Return [x, y] of the center of cell containing provided text 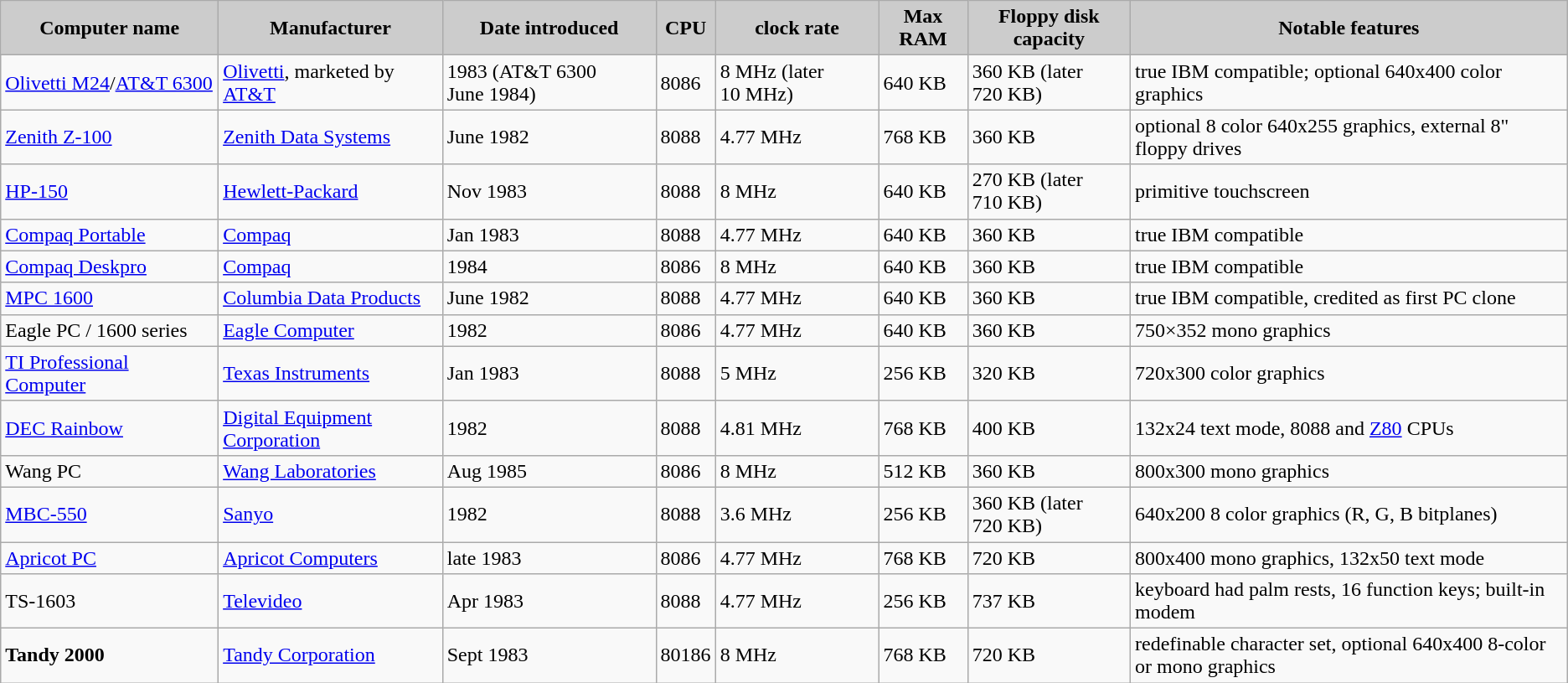
Tandy 2000 [110, 655]
Date introduced [549, 28]
Apr 1983 [549, 602]
Computer name [110, 28]
720x300 color graphics [1349, 374]
Zenith Z-100 [110, 137]
270 KB (later 710 KB) [1049, 191]
Eagle PC / 1600 series [110, 330]
MPC 1600 [110, 298]
1984 [549, 266]
Olivetti M24/AT&T 6300 [110, 82]
TI Professional Computer [110, 374]
HP-150 [110, 191]
TS-1603 [110, 602]
MBC-550 [110, 515]
Wang Laboratories [331, 471]
Compaq Portable [110, 235]
DEC Rainbow [110, 427]
512 KB [923, 471]
Notable features [1349, 28]
Apricot PC [110, 557]
320 KB [1049, 374]
late 1983 [549, 557]
640x200 8 color graphics (R, G, B bitplanes) [1349, 515]
800x400 mono graphics, 132x50 text mode [1349, 557]
Max RAM [923, 28]
Sanyo [331, 515]
Televideo [331, 602]
Columbia Data Products [331, 298]
400 KB [1049, 427]
keyboard had palm rests, 16 function keys; built-in modem [1349, 602]
Floppy disk capacity [1049, 28]
3.6 MHz [797, 515]
Nov 1983 [549, 191]
primitive touchscreen [1349, 191]
800x300 mono graphics [1349, 471]
Manufacturer [331, 28]
Aug 1985 [549, 471]
Apricot Computers [331, 557]
132x24 text mode, 8088 and Z80 CPUs [1349, 427]
5 MHz [797, 374]
8 MHz (later 10 MHz) [797, 82]
80186 [685, 655]
Olivetti, marketed by AT&T [331, 82]
Sept 1983 [549, 655]
true IBM compatible; optional 640x400 color graphics [1349, 82]
Wang PC [110, 471]
750×352 mono graphics [1349, 330]
Eagle Computer [331, 330]
1983 (AT&T 6300 June 1984) [549, 82]
redefinable character set, optional 640x400 8-color or mono graphics [1349, 655]
4.81 MHz [797, 427]
Compaq Deskpro [110, 266]
CPU [685, 28]
Tandy Corporation [331, 655]
clock rate [797, 28]
optional 8 color 640x255 graphics, external 8" floppy drives [1349, 137]
Digital Equipment Corporation [331, 427]
737 KB [1049, 602]
Hewlett-Packard [331, 191]
Zenith Data Systems [331, 137]
Texas Instruments [331, 374]
true IBM compatible, credited as first PC clone [1349, 298]
